Return (x, y) of the center of cell containing provided text 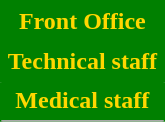
Technical staff (83, 61)
Front Office (83, 22)
Medical staff (83, 101)
